Locate the cell with the specified text and output its (x, y) center coordinate. 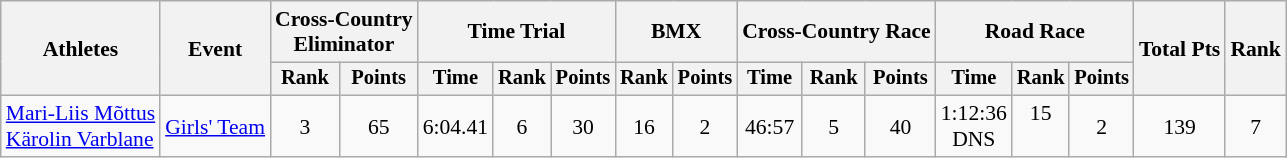
5 (834, 126)
30 (583, 126)
65 (379, 126)
Mari-Liis MõttusKärolin Varblane (80, 126)
Cross-CountryEliminator (344, 32)
BMX (676, 32)
Time Trial (516, 32)
40 (900, 126)
Total Pts (1180, 48)
15 (1041, 126)
7 (1256, 126)
3 (305, 126)
Road Race (1035, 32)
Cross-Country Race (836, 32)
Girls' Team (215, 126)
6 (522, 126)
Event (215, 48)
6:04.41 (456, 126)
1:12:36DNS (974, 126)
Athletes (80, 48)
46:57 (770, 126)
16 (644, 126)
139 (1180, 126)
